Find where the given text appears and provide that cell's center as [X, Y] coordinate. 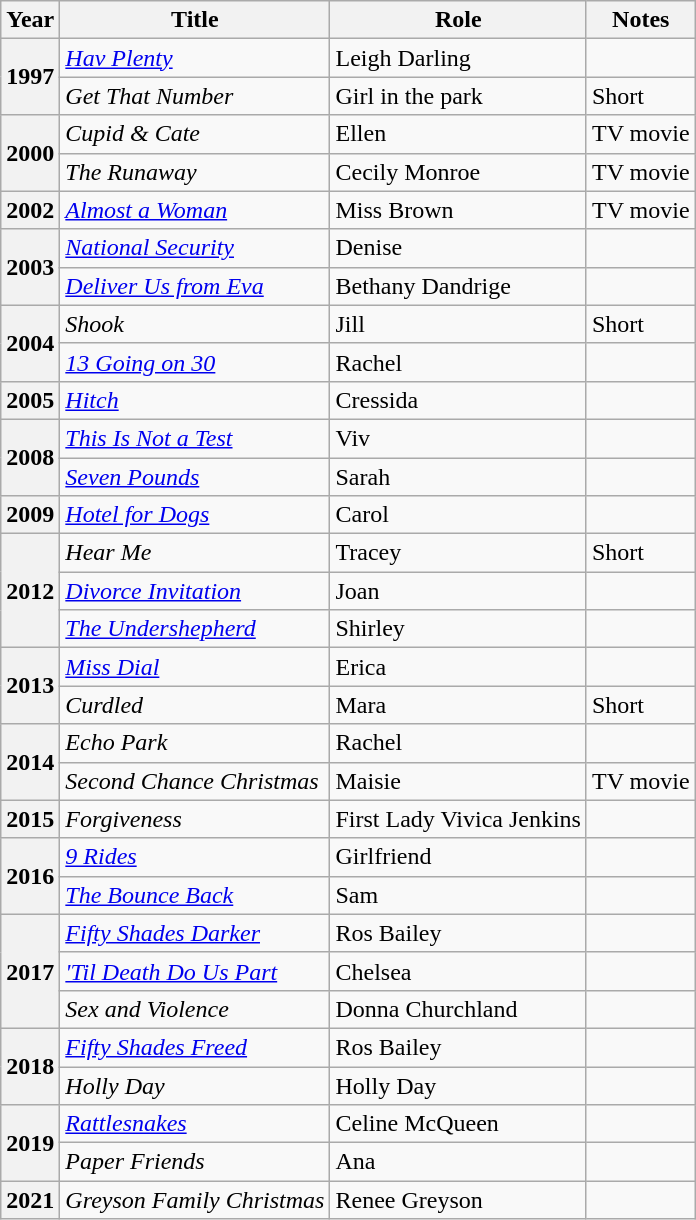
The Undershepherd [195, 629]
Cressida [458, 400]
Ana [458, 1162]
Shirley [458, 629]
Divorce Invitation [195, 591]
Hotel for Dogs [195, 515]
Cecily Monroe [458, 172]
Denise [458, 248]
Curdled [195, 705]
2002 [30, 210]
2009 [30, 515]
Miss Dial [195, 667]
Fifty Shades Freed [195, 1047]
2005 [30, 400]
Hav Plenty [195, 58]
2021 [30, 1200]
2008 [30, 457]
2018 [30, 1066]
Paper Friends [195, 1162]
Ellen [458, 134]
2015 [30, 819]
Fifty Shades Darker [195, 933]
Title [195, 20]
2003 [30, 267]
Greyson Family Christmas [195, 1200]
2004 [30, 343]
Girl in the park [458, 96]
Viv [458, 438]
Renee Greyson [458, 1200]
2019 [30, 1143]
Celine McQueen [458, 1124]
13 Going on 30 [195, 362]
Cupid & Cate [195, 134]
Chelsea [458, 971]
Erica [458, 667]
First Lady Vivica Jenkins [458, 819]
Hear Me [195, 553]
Joan [458, 591]
Sex and Violence [195, 1009]
2017 [30, 971]
2000 [30, 153]
Mara [458, 705]
9 Rides [195, 857]
Role [458, 20]
Girlfriend [458, 857]
Sam [458, 895]
Echo Park [195, 743]
The Bounce Back [195, 895]
Tracey [458, 553]
2013 [30, 686]
Leigh Darling [458, 58]
This Is Not a Test [195, 438]
Shook [195, 324]
The Runaway [195, 172]
Year [30, 20]
Almost a Woman [195, 210]
Notes [640, 20]
'Til Death Do Us Part [195, 971]
Hitch [195, 400]
Sarah [458, 477]
Deliver Us from Eva [195, 286]
2016 [30, 876]
National Security [195, 248]
Bethany Dandrige [458, 286]
Rattlesnakes [195, 1124]
Carol [458, 515]
Donna Churchland [458, 1009]
Seven Pounds [195, 477]
Miss Brown [458, 210]
Second Chance Christmas [195, 781]
Get That Number [195, 96]
Maisie [458, 781]
Jill [458, 324]
Forgiveness [195, 819]
2012 [30, 591]
2014 [30, 762]
1997 [30, 77]
